Search for the cell housing the specified text and yield its [x, y] center coordinate. 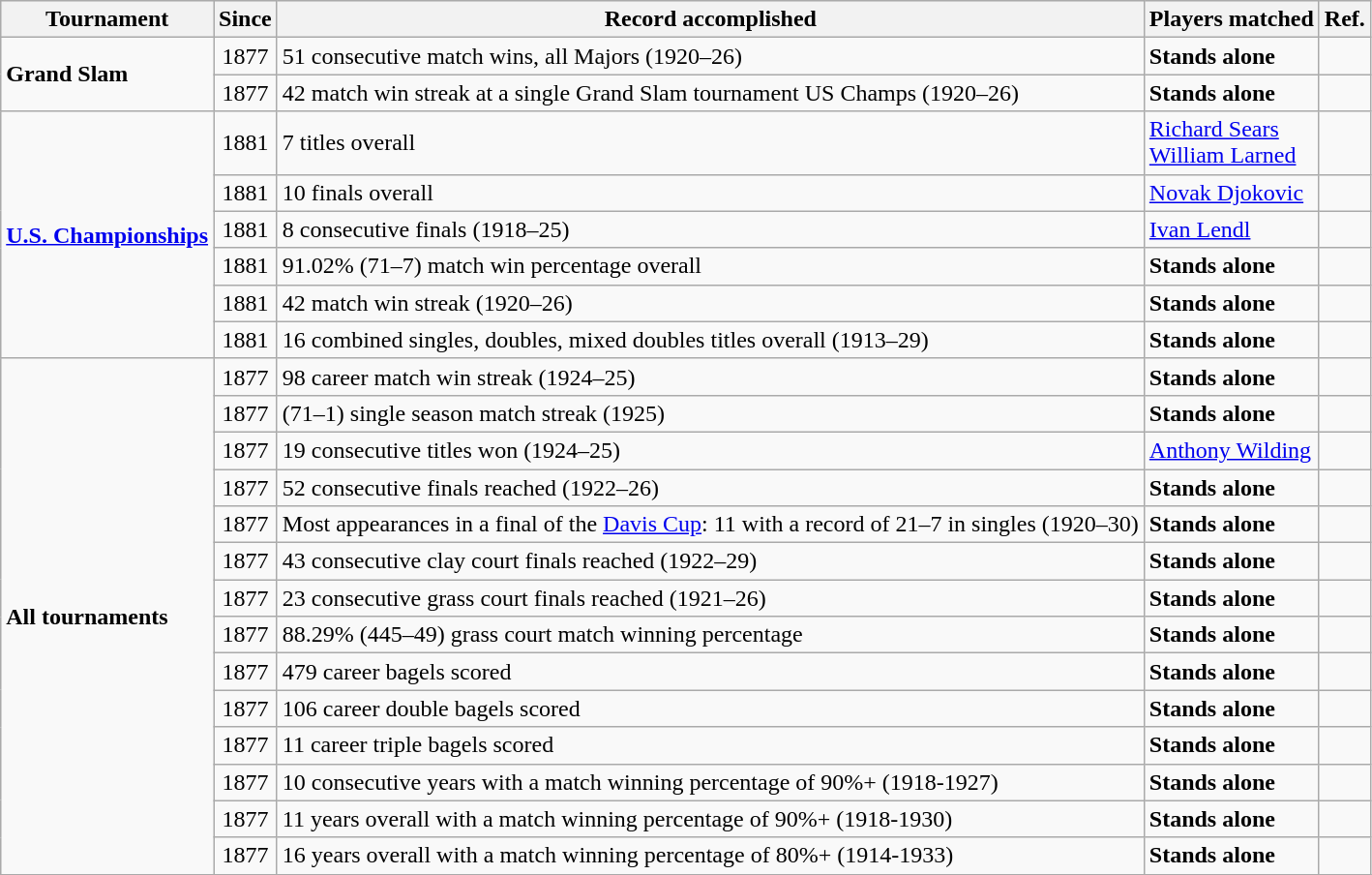
(71–1) single season match streak (1925) [710, 413]
479 career bagels scored [710, 672]
Ref. [1345, 19]
43 consecutive clay court finals reached (1922–29) [710, 561]
98 career match win streak (1924–25) [710, 377]
Novak Djokovic [1231, 193]
11 years overall with a match winning percentage of 90%+ (1918-1930) [710, 819]
Richard SearsWilliam Larned [1231, 143]
8 consecutive finals (1918–25) [710, 229]
Most appearances in a final of the Davis Cup: 11 with a record of 21–7 in singles (1920–30) [710, 525]
88.29% (445–49) grass court match winning percentage [710, 635]
106 career double bagels scored [710, 709]
U.S. Championships [107, 234]
Anthony Wilding [1231, 450]
Ivan Lendl [1231, 229]
19 consecutive titles won (1924–25) [710, 450]
11 career triple bagels scored [710, 745]
16 combined singles, doubles, mixed doubles titles overall (1913–29) [710, 340]
52 consecutive finals reached (1922–26) [710, 487]
42 match win streak (1920–26) [710, 303]
Tournament [107, 19]
16 years overall with a match winning percentage of 80%+ (1914-1933) [710, 856]
42 match win streak at a single Grand Slam tournament US Champs (1920–26) [710, 93]
10 consecutive years with a match winning percentage of 90%+ (1918-1927) [710, 782]
23 consecutive grass court finals reached (1921–26) [710, 598]
51 consecutive match wins, all Majors (1920–26) [710, 56]
Record accomplished [710, 19]
Since [246, 19]
Grand Slam [107, 75]
91.02% (71–7) match win percentage overall [710, 266]
All tournaments [107, 616]
10 finals overall [710, 193]
Players matched [1231, 19]
7 titles overall [710, 143]
